Detect which cell encompasses the target text, then output its [x, y] center coordinate. 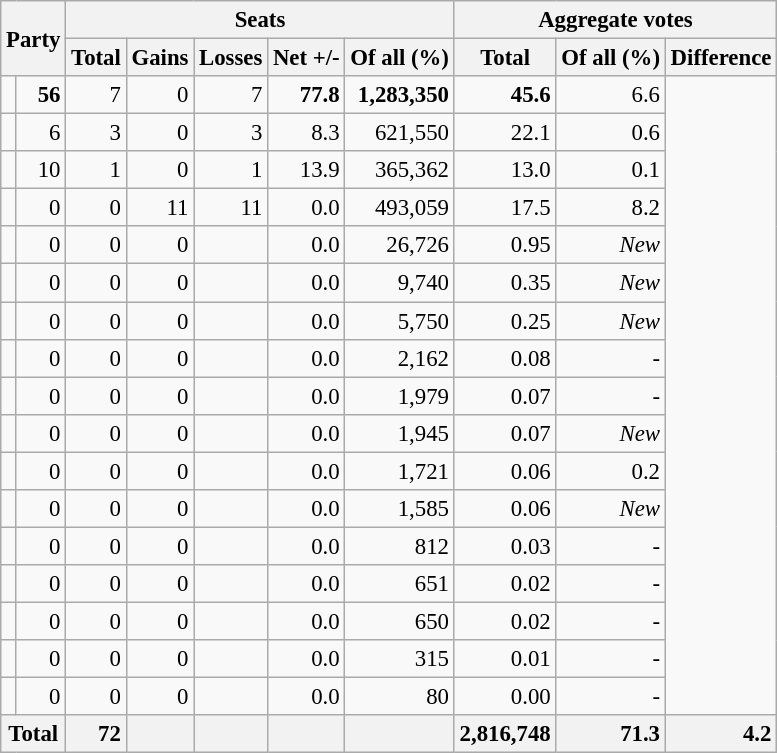
0.6 [610, 133]
0.25 [505, 321]
56 [40, 95]
Gains [160, 58]
0.03 [505, 546]
2,816,748 [505, 734]
0.1 [610, 170]
812 [400, 546]
45.6 [505, 95]
13.9 [306, 170]
5,750 [400, 321]
10 [40, 170]
650 [400, 621]
0.08 [505, 358]
72 [96, 734]
1,979 [400, 396]
0.00 [505, 697]
13.0 [505, 170]
Net +/- [306, 58]
8.2 [610, 208]
0.35 [505, 283]
2,162 [400, 358]
315 [400, 659]
26,726 [400, 245]
71.3 [610, 734]
0.01 [505, 659]
Difference [720, 58]
6.6 [610, 95]
0.95 [505, 245]
1,721 [400, 471]
17.5 [505, 208]
1,945 [400, 433]
4.2 [720, 734]
365,362 [400, 170]
Losses [231, 58]
493,059 [400, 208]
6 [40, 133]
0.2 [610, 471]
651 [400, 584]
9,740 [400, 283]
8.3 [306, 133]
77.8 [306, 95]
1,283,350 [400, 95]
80 [400, 697]
22.1 [505, 133]
Party [34, 38]
Seats [260, 20]
Aggregate votes [615, 20]
621,550 [400, 133]
1,585 [400, 509]
